Output the (X, Y) coordinate of the center of the cell containing the given text.  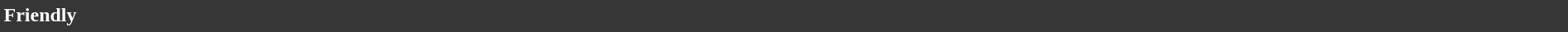
Friendly (784, 15)
